Output the (x, y) coordinate of the center of the cell containing the given text.  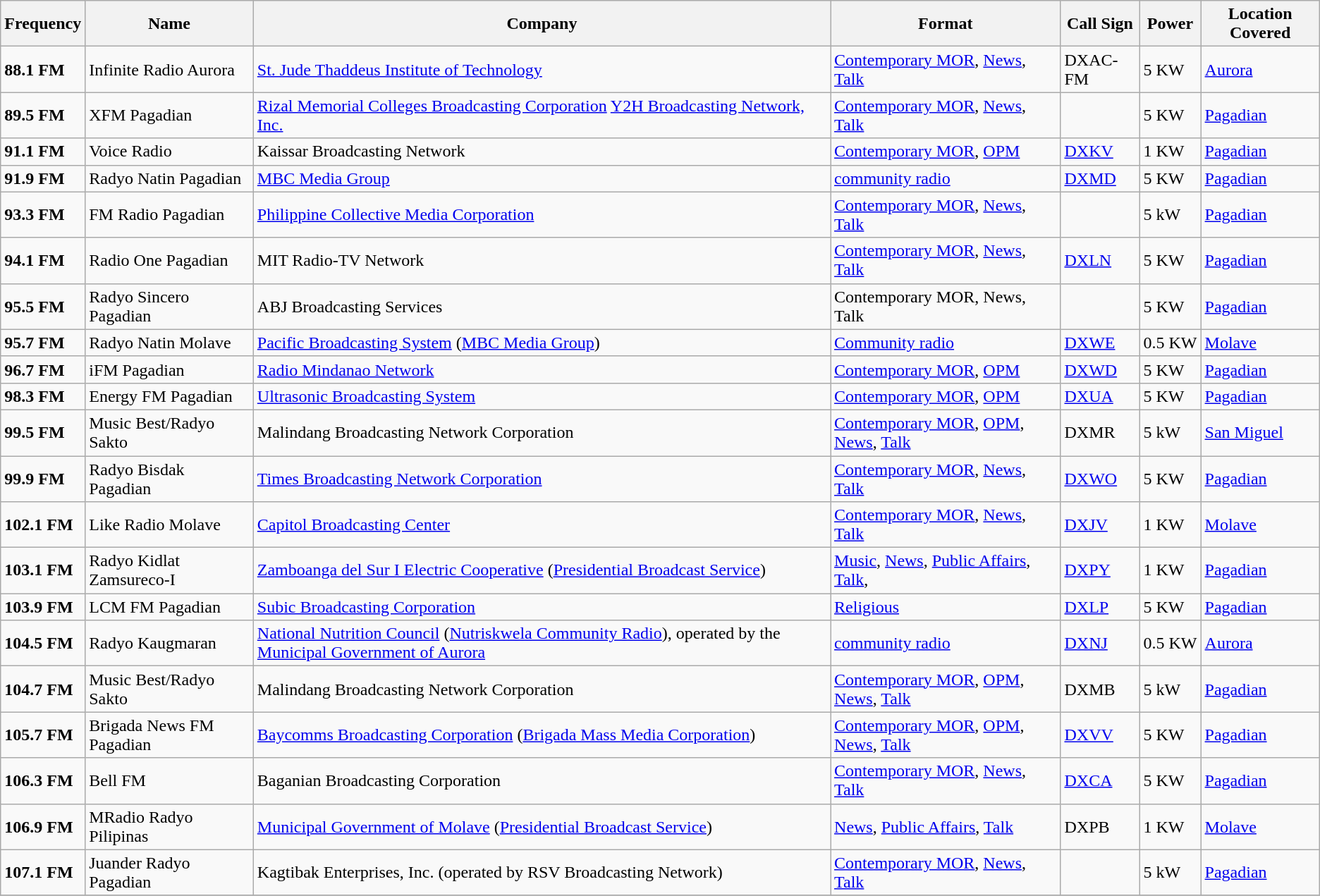
Baganian Broadcasting Corporation (542, 781)
107.1 FM (43, 873)
91.9 FM (43, 178)
Company (542, 24)
ABJ Broadcasting Services (542, 306)
MIT Radio-TV Network (542, 261)
Municipal Government of Molave (Presidential Broadcast Service) (542, 826)
iFM Pagadian (169, 369)
88.1 FM (43, 69)
DXVV (1100, 735)
98.3 FM (43, 396)
Infinite Radio Aurora (169, 69)
106.9 FM (43, 826)
93.3 FM (43, 214)
MRadio Radyo Pilipinas (169, 826)
St. Jude Thaddeus Institute of Technology (542, 69)
Radio One Pagadian (169, 261)
Radyo Kaugmaran (169, 643)
DXJV (1100, 524)
102.1 FM (43, 524)
DXWD (1100, 369)
DXWO (1100, 478)
Brigada News FM Pagadian (169, 735)
DXMD (1100, 178)
Religious (946, 607)
Community radio (946, 343)
LCM FM Pagadian (169, 607)
DXCA (1100, 781)
89.5 FM (43, 116)
95.7 FM (43, 343)
DXMB (1100, 689)
99.9 FM (43, 478)
Radyo Sincero Pagadian (169, 306)
Frequency (43, 24)
Subic Broadcasting Corporation (542, 607)
DXNJ (1100, 643)
106.3 FM (43, 781)
DXMR (1100, 433)
103.9 FM (43, 607)
DXKV (1100, 152)
Rizal Memorial Colleges Broadcasting Corporation Y2H Broadcasting Network, Inc. (542, 116)
DXPB (1100, 826)
XFM Pagadian (169, 116)
DXAC-FM (1100, 69)
Name (169, 24)
Call Sign (1100, 24)
DXPY (1100, 571)
91.1 FM (43, 152)
Energy FM Pagadian (169, 396)
FM Radio Pagadian (169, 214)
Like Radio Molave (169, 524)
103.1 FM (43, 571)
San Miguel (1260, 433)
Baycomms Broadcasting Corporation (Brigada Mass Media Corporation) (542, 735)
DXLP (1100, 607)
Location Covered (1260, 24)
95.5 FM (43, 306)
DXLN (1100, 261)
99.5 FM (43, 433)
Voice Radio (169, 152)
Bell FM (169, 781)
Radyo Natin Pagadian (169, 178)
Ultrasonic Broadcasting System (542, 396)
Philippine Collective Media Corporation (542, 214)
Times Broadcasting Network Corporation (542, 478)
105.7 FM (43, 735)
Radyo Kidlat Zamsureco-I (169, 571)
104.5 FM (43, 643)
Power (1171, 24)
Kagtibak Enterprises, Inc. (operated by RSV Broadcasting Network) (542, 873)
News, Public Affairs, Talk (946, 826)
Kaissar Broadcasting Network (542, 152)
96.7 FM (43, 369)
Format (946, 24)
Music, News, Public Affairs, Talk, (946, 571)
Radyo Natin Molave (169, 343)
Capitol Broadcasting Center (542, 524)
Pacific Broadcasting System (MBC Media Group) (542, 343)
Radio Mindanao Network (542, 369)
DXUA (1100, 396)
104.7 FM (43, 689)
Juander Radyo Pagadian (169, 873)
DXWE (1100, 343)
Radyo Bisdak Pagadian (169, 478)
MBC Media Group (542, 178)
Zamboanga del Sur I Electric Cooperative (Presidential Broadcast Service) (542, 571)
94.1 FM (43, 261)
National Nutrition Council (Nutriskwela Community Radio), operated by the Municipal Government of Aurora (542, 643)
